Extract the (x, y) coordinate from the center of the cell holding the provided text.  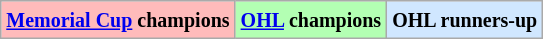
Memorial Cup champions (118, 20)
OHL champions (311, 20)
OHL runners-up (465, 20)
